Provide the [X, Y] coordinate of the cell's center where the given text is located.  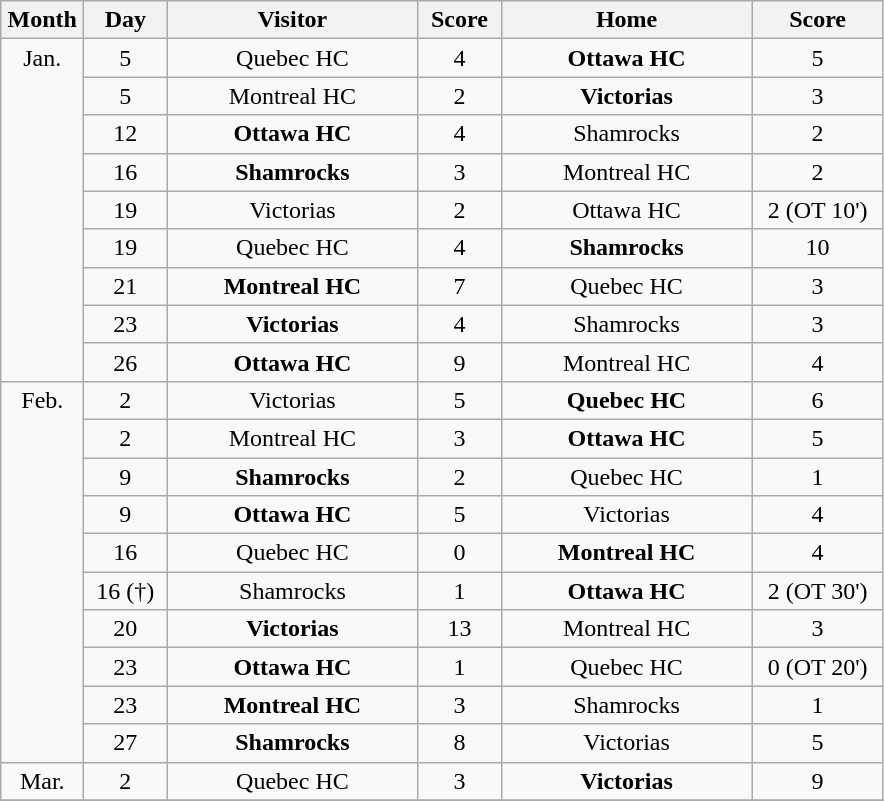
8 [460, 743]
6 [818, 400]
7 [460, 286]
16 (†) [126, 591]
Mar. [42, 781]
Jan. [42, 210]
0 [460, 553]
Day [126, 20]
21 [126, 286]
Month [42, 20]
20 [126, 629]
27 [126, 743]
0 (OT 20') [818, 667]
Home [626, 20]
12 [126, 134]
26 [126, 362]
2 (OT 30') [818, 591]
Feb. [42, 572]
13 [460, 629]
Visitor [292, 20]
10 [818, 248]
2 (OT 10') [818, 210]
